Locate the cell with the specified text and output its [X, Y] center coordinate. 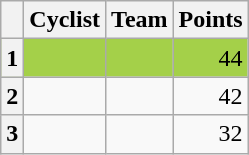
2 [12, 96]
42 [210, 96]
Team [140, 20]
44 [210, 58]
Cyclist [65, 20]
3 [12, 134]
Points [210, 20]
32 [210, 134]
1 [12, 58]
